Determine the (x, y) coordinate at the center of the cell enclosing the given text.  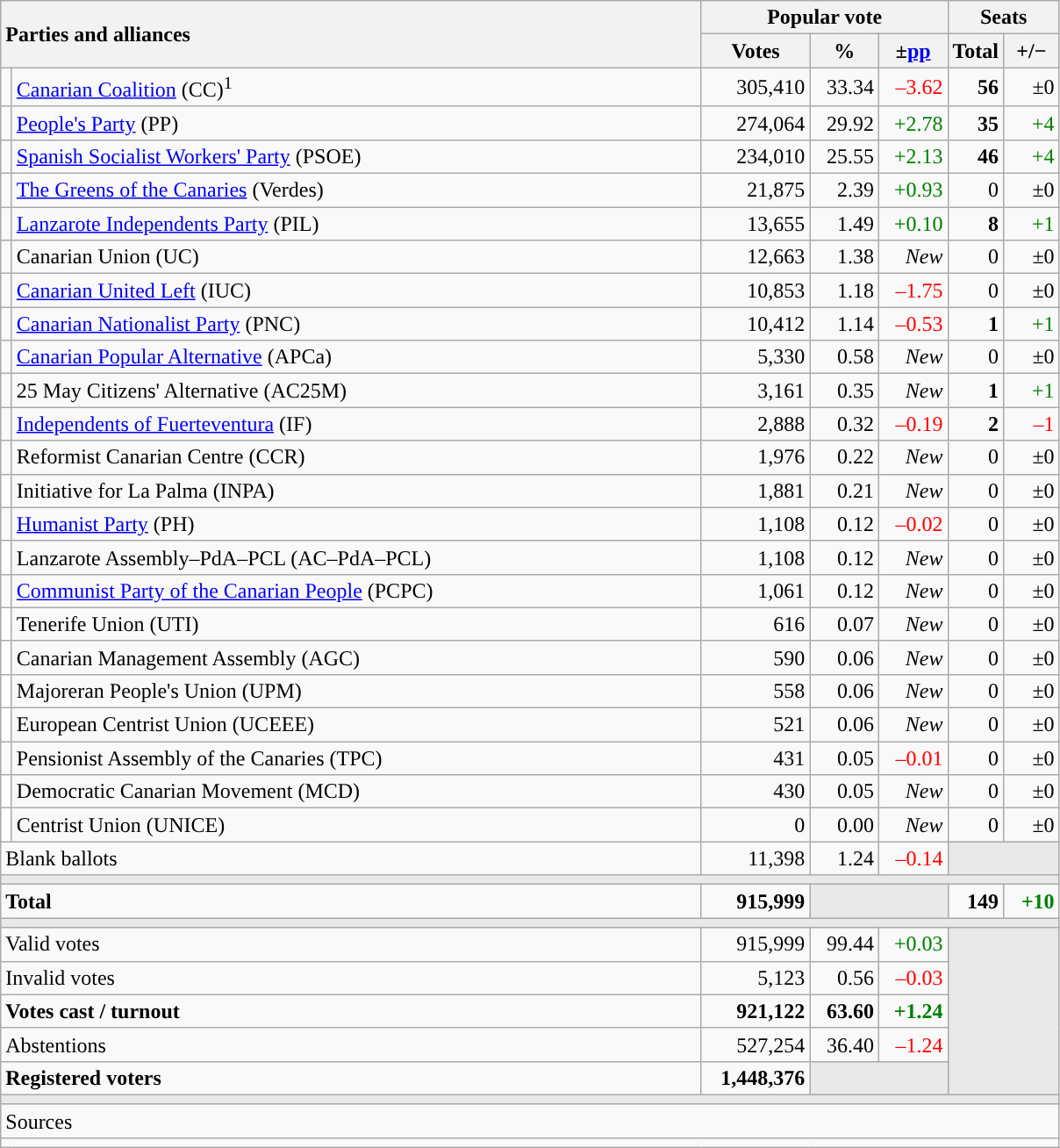
Pensionist Assembly of the Canaries (TPC) (356, 758)
–0.53 (913, 324)
Canarian Coalition (CC)1 (356, 88)
+0.03 (913, 944)
5,123 (756, 978)
56 (976, 88)
1,976 (756, 457)
Centrist Union (UNICE) (356, 825)
0.58 (844, 357)
–0.03 (913, 978)
3,161 (756, 391)
0.32 (844, 424)
+1.24 (913, 1011)
99.44 (844, 944)
46 (976, 156)
Canarian United Left (IUC) (356, 291)
Canarian Management Assembly (AGC) (356, 657)
36.40 (844, 1044)
Lanzarote Independents Party (PIL) (356, 224)
Spanish Socialist Workers' Party (PSOE) (356, 156)
521 (756, 725)
Reformist Canarian Centre (CCR) (356, 457)
+10 (1032, 901)
616 (756, 624)
10,853 (756, 291)
558 (756, 691)
Votes (756, 51)
% (844, 51)
29.92 (844, 123)
+0.93 (913, 190)
1,881 (756, 491)
0.00 (844, 825)
Humanist Party (PH) (356, 524)
274,064 (756, 123)
11,398 (756, 858)
Blank ballots (351, 858)
Abstentions (351, 1044)
0.56 (844, 978)
21,875 (756, 190)
2.39 (844, 190)
35 (976, 123)
Valid votes (351, 944)
0.35 (844, 391)
Votes cast / turnout (351, 1011)
590 (756, 657)
305,410 (756, 88)
1.49 (844, 224)
Initiative for La Palma (INPA) (356, 491)
–1.75 (913, 291)
Seats (1004, 18)
13,655 (756, 224)
–3.62 (913, 88)
+0.10 (913, 224)
Canarian Nationalist Party (PNC) (356, 324)
Lanzarote Assembly–PdA–PCL (AC–PdA–PCL) (356, 557)
1,448,376 (756, 1078)
Popular vote (825, 18)
+2.78 (913, 123)
234,010 (756, 156)
0.21 (844, 491)
±pp (913, 51)
33.34 (844, 88)
1.38 (844, 257)
Invalid votes (351, 978)
Democratic Canarian Movement (MCD) (356, 792)
Tenerife Union (UTI) (356, 624)
0.22 (844, 457)
+2.13 (913, 156)
–0.01 (913, 758)
12,663 (756, 257)
+/− (1032, 51)
1,061 (756, 591)
Majoreran People's Union (UPM) (356, 691)
430 (756, 792)
–0.19 (913, 424)
People's Party (PP) (356, 123)
2,888 (756, 424)
431 (756, 758)
Communist Party of the Canarian People (PCPC) (356, 591)
–0.02 (913, 524)
2 (976, 424)
0.07 (844, 624)
–1.24 (913, 1044)
5,330 (756, 357)
63.60 (844, 1011)
1.14 (844, 324)
Independents of Fuerteventura (IF) (356, 424)
Parties and alliances (351, 34)
25.55 (844, 156)
Registered voters (351, 1078)
8 (976, 224)
European Centrist Union (UCEEE) (356, 725)
527,254 (756, 1044)
–0.14 (913, 858)
1.24 (844, 858)
25 May Citizens' Alternative (AC25M) (356, 391)
Sources (530, 1121)
149 (976, 901)
–1 (1032, 424)
The Greens of the Canaries (Verdes) (356, 190)
10,412 (756, 324)
Canarian Union (UC) (356, 257)
Canarian Popular Alternative (APCa) (356, 357)
1.18 (844, 291)
921,122 (756, 1011)
